For the text-containing cell, return its midpoint in [X, Y] coordinate format. 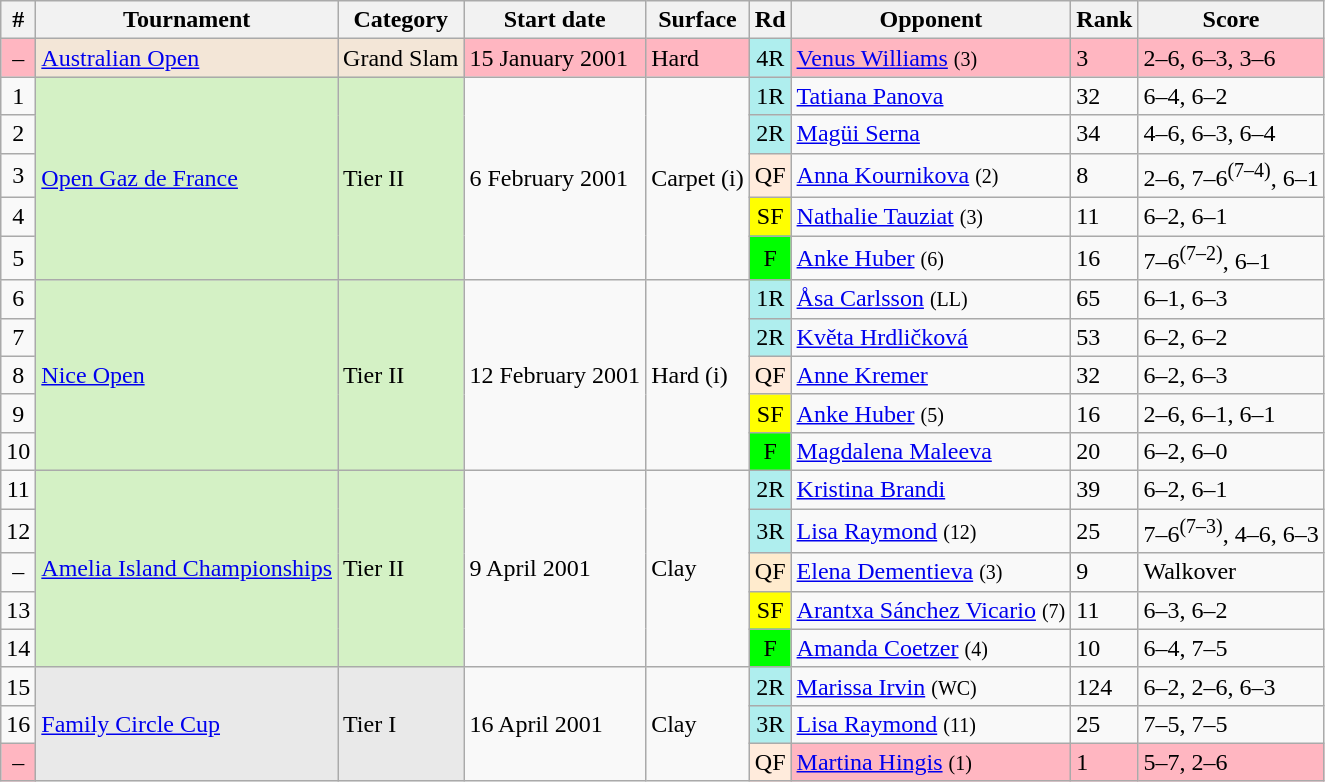
Hard (i) [698, 375]
Anke Huber (6) [931, 258]
Surface [698, 20]
Lisa Raymond (12) [931, 532]
Tatiana Panova [931, 96]
Family Circle Cup [187, 724]
# [18, 20]
15 January 2001 [555, 58]
4–6, 6–3, 6–4 [1231, 134]
Marissa Irvin (WC) [931, 686]
7 [18, 337]
6–2, 2–6, 6–3 [1231, 686]
6–4, 6–2 [1231, 96]
Elena Dementieva (3) [931, 572]
Australian Open [187, 58]
14 [18, 648]
Carpet (i) [698, 178]
6–2, 6–2 [1231, 337]
53 [1104, 337]
Walkover [1231, 572]
Åsa Carlsson (LL) [931, 299]
6–1, 6–3 [1231, 299]
Amelia Island Championships [187, 568]
Anke Huber (5) [931, 413]
Grand Slam [401, 58]
13 [18, 610]
15 [18, 686]
16 April 2001 [555, 724]
6–2, 6–0 [1231, 451]
39 [1104, 489]
6–3, 6–2 [1231, 610]
Score [1231, 20]
2–6, 6–1, 6–1 [1231, 413]
6 February 2001 [555, 178]
2–6, 6–3, 3–6 [1231, 58]
Venus Williams (3) [931, 58]
65 [1104, 299]
5–7, 2–6 [1231, 762]
6–2, 6–3 [1231, 375]
4 [18, 217]
Rd [770, 20]
Anne Kremer [931, 375]
20 [1104, 451]
Rank [1104, 20]
7–6(7–3), 4–6, 6–3 [1231, 532]
6–4, 7–5 [1231, 648]
124 [1104, 686]
34 [1104, 134]
9 April 2001 [555, 568]
Nice Open [187, 375]
Nathalie Tauziat (3) [931, 217]
12 February 2001 [555, 375]
Martina Hingis (1) [931, 762]
2–6, 7–6(7–4), 6–1 [1231, 176]
6 [18, 299]
Kristina Brandi [931, 489]
7–6(7–2), 6–1 [1231, 258]
12 [18, 532]
Start date [555, 20]
Lisa Raymond (11) [931, 724]
Amanda Coetzer (4) [931, 648]
Open Gaz de France [187, 178]
Magdalena Maleeva [931, 451]
4R [770, 58]
Anna Kournikova (2) [931, 176]
Opponent [931, 20]
Tournament [187, 20]
Hard [698, 58]
5 [18, 258]
Květa Hrdličková [931, 337]
Tier I [401, 724]
2 [18, 134]
Arantxa Sánchez Vicario (7) [931, 610]
Magüi Serna [931, 134]
7–5, 7–5 [1231, 724]
Category [401, 20]
